Capture the cell that displays the provided text and extract its (X, Y) central coordinate. 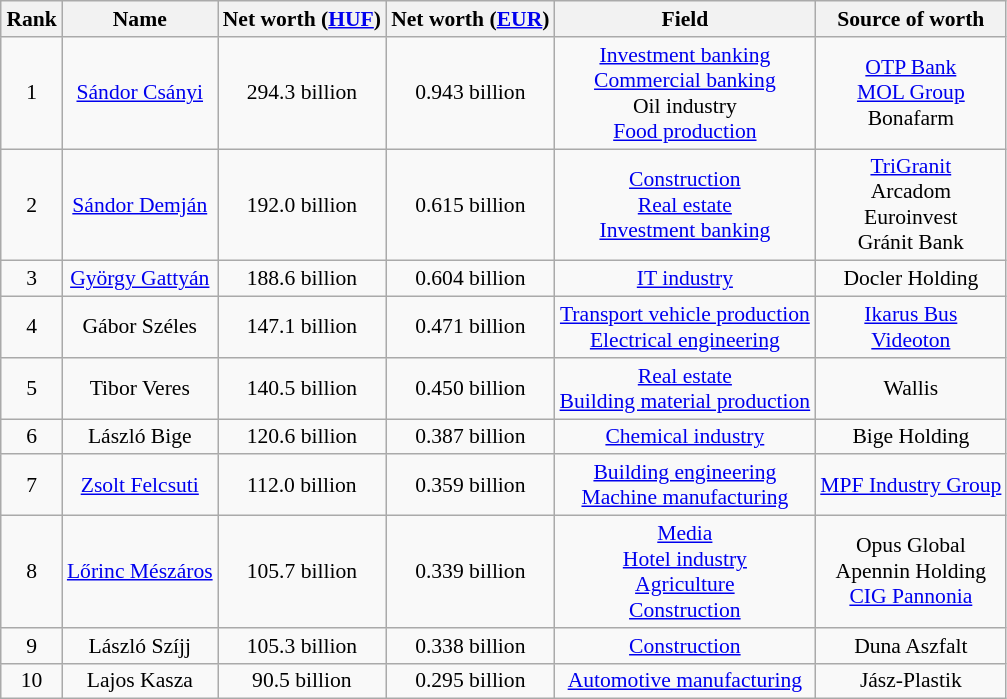
3 (32, 279)
Tibor Veres (140, 388)
Transport vehicle production Electrical engineering (686, 326)
2 (32, 204)
120.6 billion (302, 436)
OTP Bank MOL Group Bonafarm (910, 92)
294.3 billion (302, 92)
Duna Aszfalt (910, 645)
9 (32, 645)
TriGranit Arcadom Euroinvest Gránit Bank (910, 204)
0.450 billion (470, 388)
147.1 billion (302, 326)
7 (32, 484)
Lőrinc Mészáros (140, 571)
10 (32, 681)
György Gattyán (140, 279)
112.0 billion (302, 484)
Docler Holding (910, 279)
László Szíjj (140, 645)
0.359 billion (470, 484)
Ikarus Bus Videoton (910, 326)
Jász-Plastik (910, 681)
140.5 billion (302, 388)
MPF Industry Group (910, 484)
Field (686, 19)
Opus Global Apennin Holding CIG Pannonia (910, 571)
Source of worth (910, 19)
0.387 billion (470, 436)
László Bige (140, 436)
Sándor Csányi (140, 92)
Zsolt Felcsuti (140, 484)
192.0 billion (302, 204)
105.3 billion (302, 645)
Rank (32, 19)
0.338 billion (470, 645)
8 (32, 571)
Construction (686, 645)
Construction Real estate Investment banking (686, 204)
Media Hotel industry Agriculture Construction (686, 571)
Automotive manufacturing (686, 681)
0.615 billion (470, 204)
Chemical industry (686, 436)
Net worth (EUR) (470, 19)
Building engineering Machine manufacturing (686, 484)
Bige Holding (910, 436)
Sándor Demján (140, 204)
0.295 billion (470, 681)
0.943 billion (470, 92)
Lajos Kasza (140, 681)
188.6 billion (302, 279)
0.471 billion (470, 326)
0.604 billion (470, 279)
105.7 billion (302, 571)
Wallis (910, 388)
5 (32, 388)
6 (32, 436)
IT industry (686, 279)
Real estate Building material production (686, 388)
1 (32, 92)
Name (140, 19)
Net worth (HUF) (302, 19)
0.339 billion (470, 571)
90.5 billion (302, 681)
Gábor Széles (140, 326)
Investment banking Commercial banking Oil industry Food production (686, 92)
4 (32, 326)
